From the cell containing the given text, extract its center point as (x, y) coordinate. 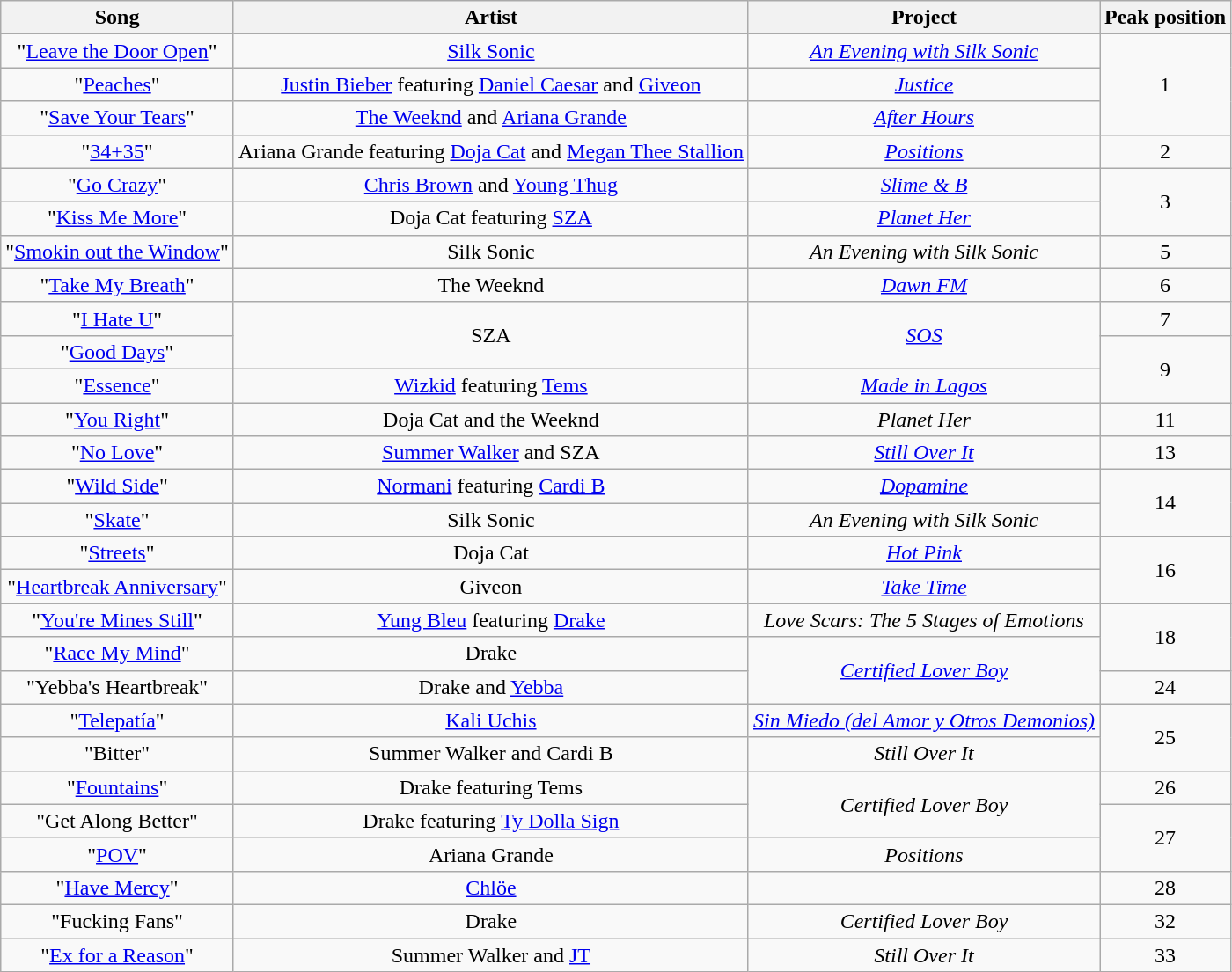
24 (1165, 687)
"34+35" (118, 151)
7 (1165, 318)
Justice (924, 84)
"Get Along Better" (118, 821)
"Wild Side" (118, 486)
"Ex for a Reason" (118, 954)
Made in Lagos (924, 385)
14 (1165, 503)
Kali Uchis (491, 720)
Doja Cat (491, 553)
27 (1165, 837)
SZA (491, 335)
"Heartbreak Anniversary" (118, 587)
Slime & B (924, 185)
25 (1165, 737)
"No Love" (118, 453)
The Weeknd and Ariana Grande (491, 118)
Yung Bleu featuring Drake (491, 620)
Summer Walker and JT (491, 954)
After Hours (924, 118)
"Good Days" (118, 352)
16 (1165, 570)
"Save Your Tears" (118, 118)
Project (924, 18)
3 (1165, 201)
32 (1165, 921)
Chris Brown and Young Thug (491, 185)
"You're Mines Still" (118, 620)
Ariana Grande (491, 854)
18 (1165, 637)
33 (1165, 954)
"Skate" (118, 520)
Peak position (1165, 18)
"Fountains" (118, 787)
"Kiss Me More" (118, 218)
5 (1165, 252)
Justin Bieber featuring Daniel Caesar and Giveon (491, 84)
"Bitter" (118, 754)
2 (1165, 151)
"Streets" (118, 553)
Hot Pink (924, 553)
"Race My Mind" (118, 654)
6 (1165, 285)
Love Scars: The 5 Stages of Emotions (924, 620)
Drake and Yebba (491, 687)
Dopamine (924, 486)
"Telepatía" (118, 720)
Chlöe (491, 888)
"Leave the Door Open" (118, 51)
11 (1165, 420)
SOS (924, 335)
"You Right" (118, 420)
Summer Walker and SZA (491, 453)
9 (1165, 369)
Dawn FM (924, 285)
Ariana Grande featuring Doja Cat and Megan Thee Stallion (491, 151)
Wizkid featuring Tems (491, 385)
Doja Cat and the Weeknd (491, 420)
Drake featuring Ty Dolla Sign (491, 821)
"Go Crazy" (118, 185)
Take Time (924, 587)
"Take My Breath" (118, 285)
13 (1165, 453)
The Weeknd (491, 285)
1 (1165, 84)
26 (1165, 787)
"Yebba's Heartbreak" (118, 687)
Drake featuring Tems (491, 787)
Doja Cat featuring SZA (491, 218)
Artist (491, 18)
Song (118, 18)
"Essence" (118, 385)
Giveon (491, 587)
28 (1165, 888)
Summer Walker and Cardi B (491, 754)
"Fucking Fans" (118, 921)
Sin Miedo (del Amor y Otros Demonios) (924, 720)
"POV" (118, 854)
"Smokin out the Window" (118, 252)
"Peaches" (118, 84)
"I Hate U" (118, 318)
"Have Mercy" (118, 888)
Normani featuring Cardi B (491, 486)
